Detect which cell encompasses the target text, then output its [X, Y] center coordinate. 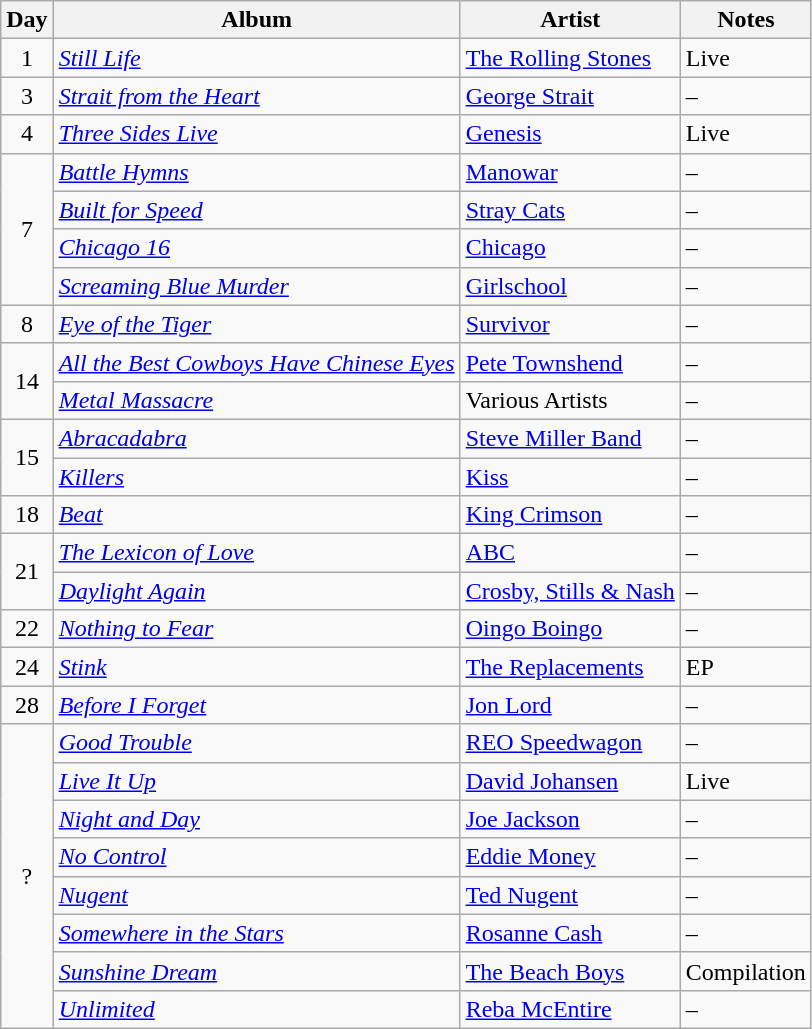
Stray Cats [570, 210]
Pete Townshend [570, 362]
Screaming Blue Murder [256, 286]
Steve Miller Band [570, 438]
Survivor [570, 324]
Album [256, 20]
Abracadabra [256, 438]
All the Best Cowboys Have Chinese Eyes [256, 362]
Live It Up [256, 781]
Metal Massacre [256, 400]
Manowar [570, 172]
Eye of the Tiger [256, 324]
3 [27, 96]
1 [27, 58]
Chicago [570, 248]
Eddie Money [570, 857]
Various Artists [570, 400]
22 [27, 629]
Reba McEntire [570, 1009]
Good Trouble [256, 743]
George Strait [570, 96]
Daylight Again [256, 591]
Oingo Boingo [570, 629]
Unlimited [256, 1009]
8 [27, 324]
Killers [256, 477]
EP [746, 667]
Night and Day [256, 819]
Genesis [570, 134]
Artist [570, 20]
Built for Speed [256, 210]
David Johansen [570, 781]
Somewhere in the Stars [256, 933]
Compilation [746, 971]
Ted Nugent [570, 895]
21 [27, 572]
Three Sides Live [256, 134]
? [27, 876]
Stink [256, 667]
Crosby, Stills & Nash [570, 591]
28 [27, 705]
24 [27, 667]
The Lexicon of Love [256, 553]
Rosanne Cash [570, 933]
Beat [256, 515]
Battle Hymns [256, 172]
15 [27, 457]
14 [27, 381]
Still Life [256, 58]
The Replacements [570, 667]
The Rolling Stones [570, 58]
Chicago 16 [256, 248]
Notes [746, 20]
Sunshine Dream [256, 971]
7 [27, 229]
Nothing to Fear [256, 629]
Girlschool [570, 286]
Jon Lord [570, 705]
Joe Jackson [570, 819]
Day [27, 20]
Nugent [256, 895]
The Beach Boys [570, 971]
Before I Forget [256, 705]
King Crimson [570, 515]
Kiss [570, 477]
4 [27, 134]
ABC [570, 553]
No Control [256, 857]
18 [27, 515]
Strait from the Heart [256, 96]
REO Speedwagon [570, 743]
